Provide the (X, Y) coordinate of the cell's center where the given text is located.  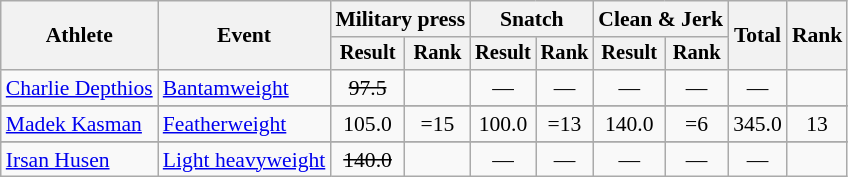
345.0 (758, 124)
100.0 (503, 124)
Bantamweight (244, 88)
105.0 (367, 124)
=6 (696, 124)
Snatch (532, 19)
97.5 (367, 88)
Military press (400, 19)
Athlete (80, 36)
Clean & Jerk (660, 19)
140.0 (629, 124)
=15 (438, 124)
Featherweight (244, 124)
13 (818, 124)
Event (244, 36)
=13 (565, 124)
Madek Kasman (80, 124)
Charlie Depthios (80, 88)
Total (758, 36)
